Scan for the cell matching the given text and deliver its [X, Y] coordinate at center. 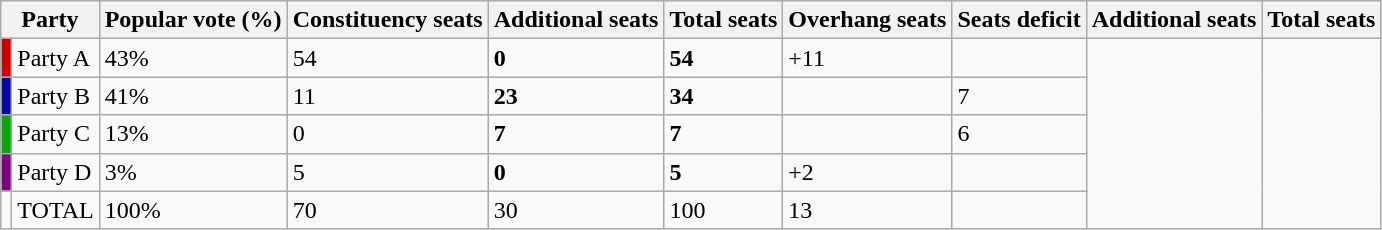
3% [193, 172]
34 [724, 96]
23 [576, 96]
Party A [56, 58]
100% [193, 210]
41% [193, 96]
+2 [868, 172]
43% [193, 58]
13 [868, 210]
Constituency seats [388, 20]
Overhang seats [868, 20]
Party D [56, 172]
Popular vote (%) [193, 20]
70 [388, 210]
Party B [56, 96]
13% [193, 134]
Seats deficit [1019, 20]
11 [388, 96]
+11 [868, 58]
TOTAL [56, 210]
Party [50, 20]
Party C [56, 134]
30 [576, 210]
6 [1019, 134]
100 [724, 210]
